Extract the [X, Y] coordinate from the center of the cell holding the provided text.  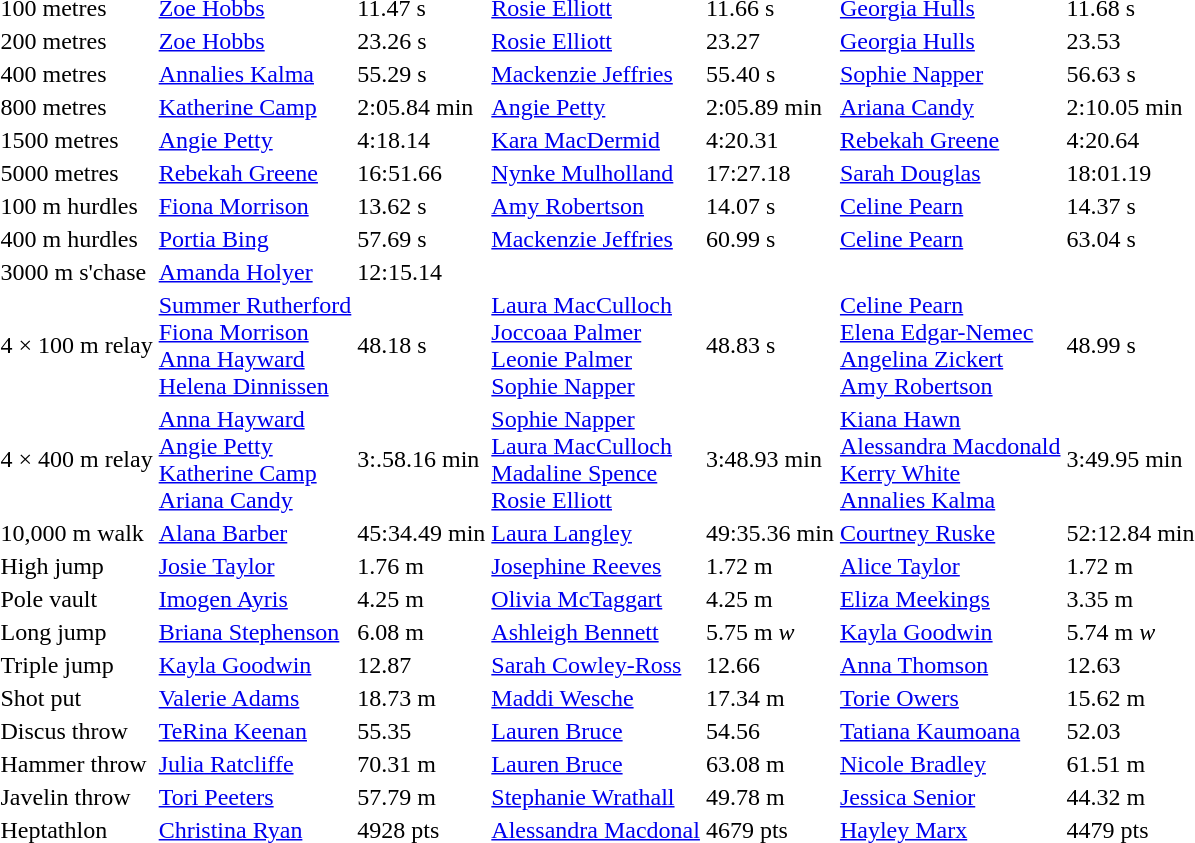
Laura MacCullochJoccoaa PalmerLeonie PalmerSophie Napper [596, 346]
Kiana HawnAlessandra MacdonaldKerry WhiteAnnalies Kalma [950, 460]
Torie Owers [950, 698]
Celine PearnElena Edgar-NemecAngelina ZickertAmy Robertson [950, 346]
16:51.66 [422, 173]
Sarah Cowley-Ross [596, 665]
Josie Taylor [255, 566]
Amy Robertson [596, 206]
Eliza Meekings [950, 599]
6.08 m [422, 632]
Sarah Douglas [950, 173]
Ashleigh Bennett [596, 632]
Annalies Kalma [255, 74]
Tori Peeters [255, 797]
18.73 m [422, 698]
Amanda Holyer [255, 272]
70.31 m [422, 764]
Julia Ratcliffe [255, 764]
Anna Thomson [950, 665]
Jessica Senior [950, 797]
48.18 s [422, 346]
Tatiana Kaumoana [950, 731]
Sophie NapperLaura MacCullochMadaline SpenceRosie Elliott [596, 460]
Josephine Reeves [596, 566]
Nicole Bradley [950, 764]
Imogen Ayris [255, 599]
1.76 m [422, 566]
Summer RutherfordFiona MorrisonAnna HaywardHelena Dinnissen [255, 346]
2:05.89 min [770, 107]
Briana Stephenson [255, 632]
17:27.18 [770, 173]
Laura Langley [596, 533]
1.72 m [770, 566]
3:.58.16 min [422, 460]
63.08 m [770, 764]
4:20.31 [770, 140]
Alana Barber [255, 533]
Katherine Camp [255, 107]
57.79 m [422, 797]
49.78 m [770, 797]
48.83 s [770, 346]
Zoe Hobbs [255, 41]
12.87 [422, 665]
Courtney Ruske [950, 533]
54.56 [770, 731]
3:48.93 min [770, 460]
Maddi Wesche [596, 698]
Sophie Napper [950, 74]
Georgia Hulls [950, 41]
Stephanie Wrathall [596, 797]
Anna HaywardAngie PettyKatherine CampAriana Candy [255, 460]
55.29 s [422, 74]
55.35 [422, 731]
12.66 [770, 665]
55.40 s [770, 74]
4:18.14 [422, 140]
23.27 [770, 41]
Rosie Elliott [596, 41]
TeRina Keenan [255, 731]
49:35.36 min [770, 533]
Portia Bing [255, 239]
13.62 s [422, 206]
Nynke Mulholland [596, 173]
60.99 s [770, 239]
Alice Taylor [950, 566]
5.75 m w [770, 632]
14.07 s [770, 206]
2:05.84 min [422, 107]
Ariana Candy [950, 107]
12:15.14 [422, 272]
Kara MacDermid [596, 140]
Fiona Morrison [255, 206]
Valerie Adams [255, 698]
45:34.49 min [422, 533]
57.69 s [422, 239]
Olivia McTaggart [596, 599]
17.34 m [770, 698]
23.26 s [422, 41]
